Determine the [X, Y] coordinate at the center of the cell enclosing the given text.  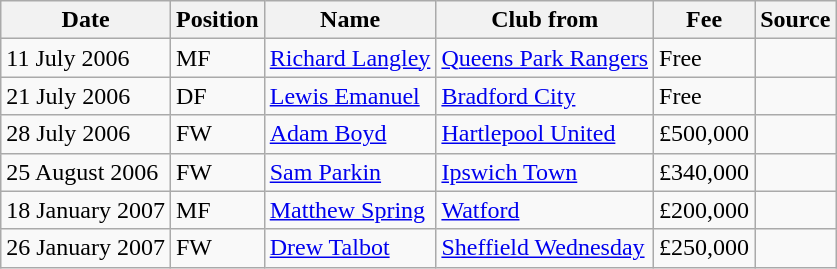
Sheffield Wednesday [545, 248]
DF [217, 96]
Fee [704, 20]
Richard Langley [350, 58]
Queens Park Rangers [545, 58]
Position [217, 20]
Name [350, 20]
11 July 2006 [86, 58]
£500,000 [704, 134]
Date [86, 20]
18 January 2007 [86, 210]
Bradford City [545, 96]
Hartlepool United [545, 134]
Drew Talbot [350, 248]
25 August 2006 [86, 172]
Adam Boyd [350, 134]
26 January 2007 [86, 248]
Sam Parkin [350, 172]
Club from [545, 20]
28 July 2006 [86, 134]
£340,000 [704, 172]
Lewis Emanuel [350, 96]
£200,000 [704, 210]
21 July 2006 [86, 96]
Source [796, 20]
£250,000 [704, 248]
Watford [545, 210]
Ipswich Town [545, 172]
Matthew Spring [350, 210]
